Extract the (x, y) coordinate from the center of the cell holding the provided text.  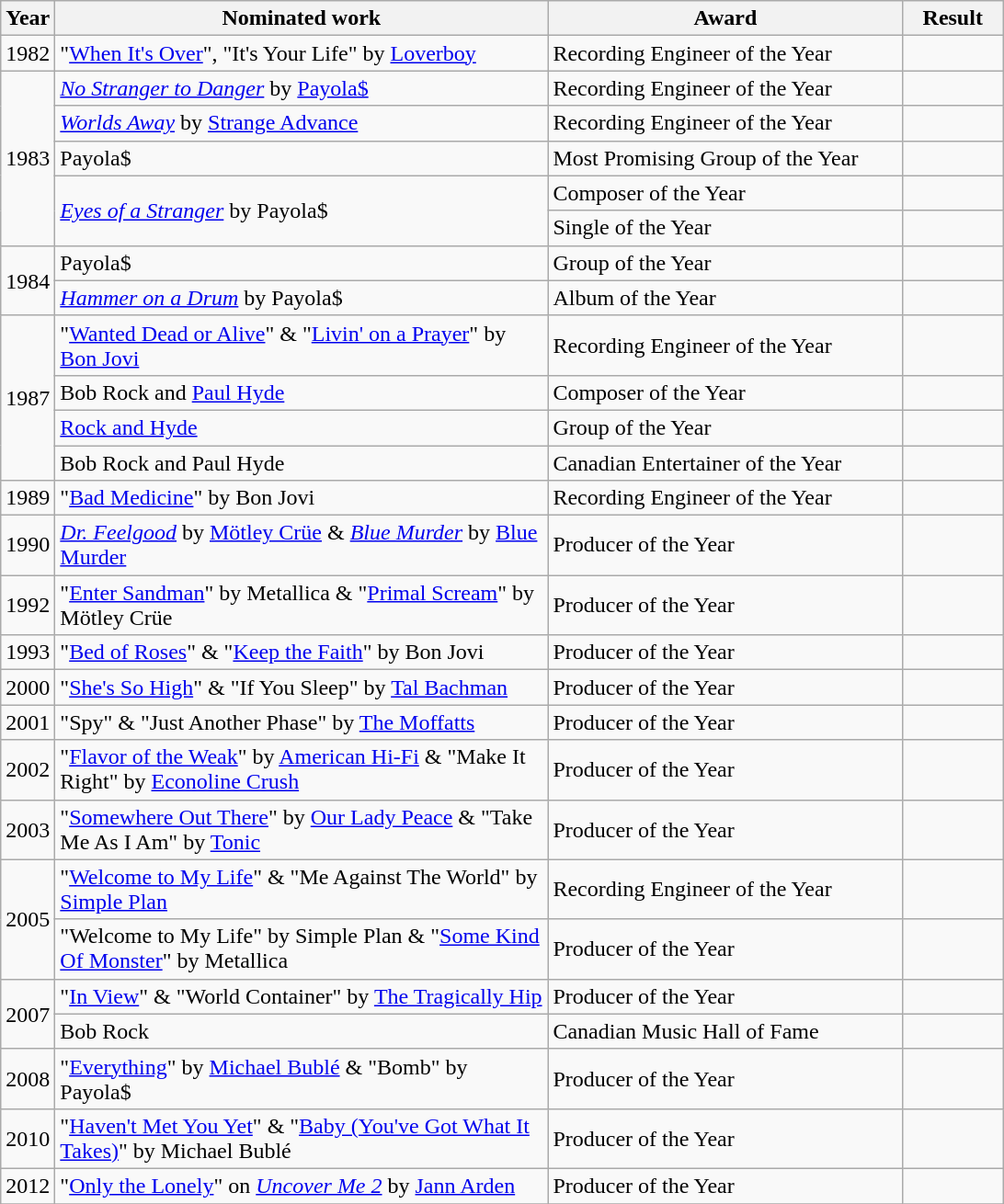
"Somewhere Out There" by Our Lady Peace & "Take Me As I Am" by Tonic (302, 829)
2001 (28, 722)
No Stranger to Danger by Payola$ (302, 88)
1992 (28, 605)
Eyes of a Stranger by Payola$ (302, 210)
Album of the Year (725, 298)
"Everything" by Michael Bublé & "Bomb" by Payola$ (302, 1079)
2002 (28, 770)
"Wanted Dead or Alive" & "Livin' on a Prayer" by Bon Jovi (302, 346)
"She's So High" & "If You Sleep" by Tal Bachman (302, 687)
"In View" & "World Container" by The Tragically Hip (302, 996)
1984 (28, 280)
"Bed of Roses" & "Keep the Faith" by Bon Jovi (302, 653)
2003 (28, 829)
2012 (28, 1186)
Canadian Entertainer of the Year (725, 462)
"When It's Over", "It's Your Life" by Loverboy (302, 53)
Rock and Hyde (302, 427)
"Welcome to My Life" & "Me Against The World" by Simple Plan (302, 890)
1982 (28, 53)
2000 (28, 687)
Result (953, 18)
1993 (28, 653)
Bob Rock (302, 1031)
"Enter Sandman" by Metallica & "Primal Scream" by Mötley Crüe (302, 605)
2010 (28, 1138)
1989 (28, 498)
Worlds Away by Strange Advance (302, 123)
Nominated work (302, 18)
Single of the Year (725, 228)
"Haven't Met You Yet" & "Baby (You've Got What It Takes)" by Michael Bublé (302, 1138)
"Welcome to My Life" by Simple Plan & "Some Kind Of Monster" by Metallica (302, 948)
Dr. Feelgood by Mötley Crüe & Blue Murder by Blue Murder (302, 546)
1990 (28, 546)
1987 (28, 397)
Year (28, 18)
Hammer on a Drum by Payola$ (302, 298)
Most Promising Group of the Year (725, 158)
"Only the Lonely" on Uncover Me 2 by Jann Arden (302, 1186)
"Bad Medicine" by Bon Jovi (302, 498)
2007 (28, 1014)
"Flavor of the Weak" by American Hi-Fi & "Make It Right" by Econoline Crush (302, 770)
"Spy" & "Just Another Phase" by The Moffatts (302, 722)
Canadian Music Hall of Fame (725, 1031)
2008 (28, 1079)
Award (725, 18)
1983 (28, 158)
2005 (28, 919)
